Scan for the cell matching the given text and deliver its [X, Y] coordinate at center. 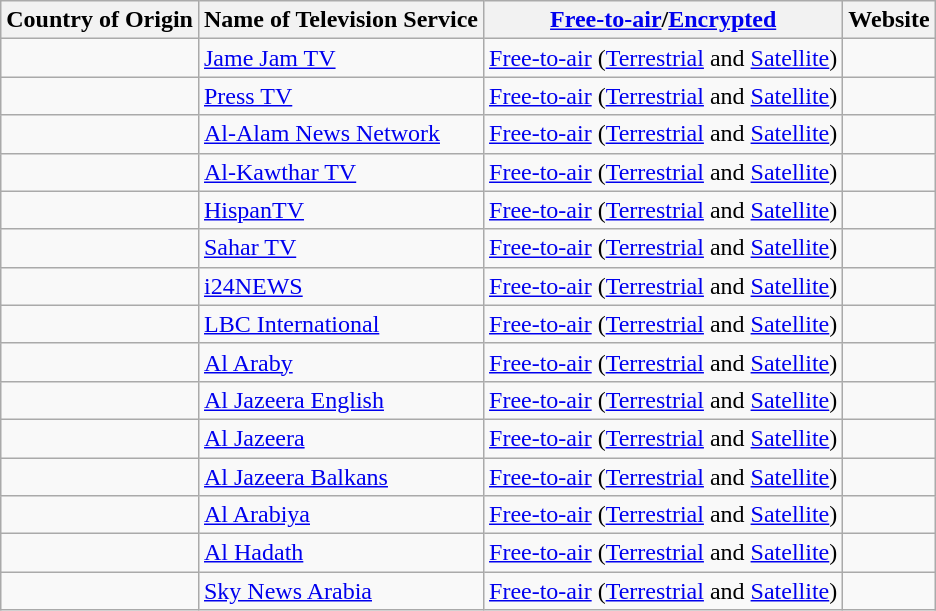
Press TV [340, 96]
Country of Origin [100, 20]
Al Arabiya [340, 515]
HispanTV [340, 210]
Al Araby [340, 362]
Jame Jam TV [340, 58]
Free-to-air/Encrypted [664, 20]
Name of Television Service [340, 20]
Website [889, 20]
Al-Alam News Network [340, 134]
Al Jazeera [340, 438]
i24NEWS [340, 286]
Sky News Arabia [340, 591]
Al Jazeera Balkans [340, 477]
LBC International [340, 324]
Al-Kawthar TV [340, 172]
Sahar TV [340, 248]
Al Hadath [340, 553]
Al Jazeera English [340, 400]
